Locate the cell with the specified text and output its (X, Y) center coordinate. 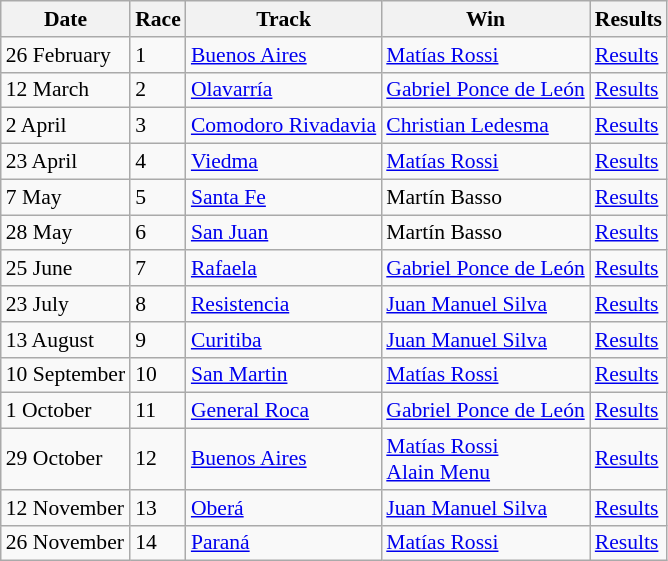
Race (158, 19)
10 (158, 375)
8 (158, 304)
1 (158, 55)
1 October (66, 411)
23 April (66, 162)
Matías Rossi Alain Menu (486, 460)
Viedma (284, 162)
Rafaela (284, 269)
General Roca (284, 411)
26 November (66, 543)
12 (158, 460)
12 November (66, 508)
29 October (66, 460)
3 (158, 126)
11 (158, 411)
Olavarría (284, 90)
12 March (66, 90)
Santa Fe (284, 197)
Win (486, 19)
4 (158, 162)
Track (284, 19)
Paraná (284, 543)
9 (158, 340)
Oberá (284, 508)
Date (66, 19)
13 (158, 508)
25 June (66, 269)
2 (158, 90)
San Juan (284, 233)
5 (158, 197)
6 (158, 233)
San Martin (284, 375)
2 April (66, 126)
Curitiba (284, 340)
13 August (66, 340)
7 (158, 269)
Comodoro Rivadavia (284, 126)
10 September (66, 375)
26 February (66, 55)
Resistencia (284, 304)
14 (158, 543)
Christian Ledesma (486, 126)
7 May (66, 197)
28 May (66, 233)
23 July (66, 304)
